Return [x, y] of the center of cell containing provided text 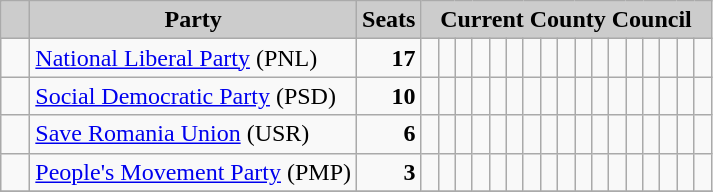
3 [389, 172]
Party [194, 20]
17 [389, 58]
National Liberal Party (PNL) [194, 58]
Social Democratic Party (PSD) [194, 96]
Save Romania Union (USR) [194, 134]
Current County Council [566, 20]
People's Movement Party (PMP) [194, 172]
Seats [389, 20]
10 [389, 96]
6 [389, 134]
